Detect which cell encompasses the target text, then output its (X, Y) center coordinate. 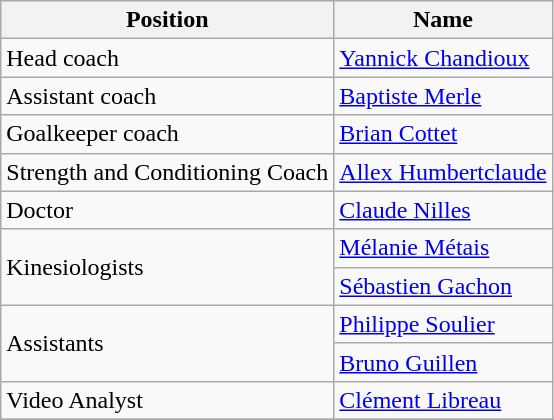
Baptiste Merle (443, 96)
Kinesiologists (168, 267)
Strength and Conditioning Coach (168, 172)
Head coach (168, 58)
Video Analyst (168, 400)
Allex Humbertclaude (443, 172)
Assistants (168, 343)
Name (443, 20)
Goalkeeper coach (168, 134)
Position (168, 20)
Yannick Chandioux (443, 58)
Assistant coach (168, 96)
Sébastien Gachon (443, 286)
Philippe Soulier (443, 324)
Bruno Guillen (443, 362)
Brian Cottet (443, 134)
Clément Libreau (443, 400)
Claude Nilles (443, 210)
Mélanie Métais (443, 248)
Doctor (168, 210)
